Return (x, y) of the center of cell containing provided text 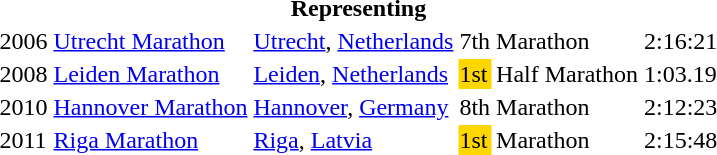
Hannover Marathon (150, 107)
Riga, Latvia (354, 140)
Leiden, Netherlands (354, 74)
8th (475, 107)
Half Marathon (568, 74)
7th (475, 41)
Utrecht Marathon (150, 41)
Riga Marathon (150, 140)
Hannover, Germany (354, 107)
Utrecht, Netherlands (354, 41)
Leiden Marathon (150, 74)
